Detect which cell encompasses the target text, then output its [x, y] center coordinate. 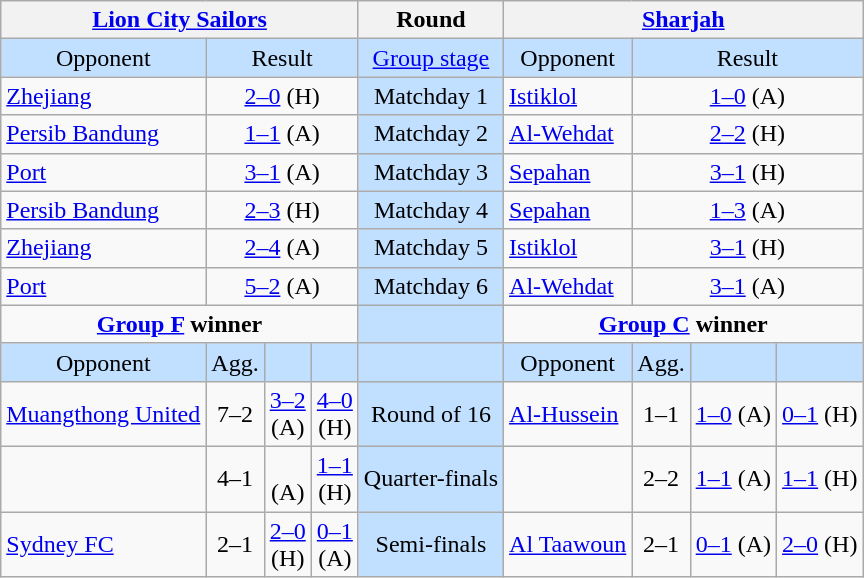
Matchday 2 [430, 134]
Group C winner [684, 324]
Matchday 6 [430, 286]
Al Taawoun [568, 544]
Lion City Sailors [180, 20]
2–3 (H) [282, 210]
4–0 (H) [334, 414]
2–2 [661, 478]
1–1 [661, 414]
1–3 (A) [748, 210]
Sydney FC [104, 544]
Round [430, 20]
Matchday 5 [430, 248]
2–2 (H) [748, 134]
7–2 [235, 414]
3–2 (A) [288, 414]
Group F winner [180, 324]
Semi-finals [430, 544]
0–1 (H) [820, 414]
5–2 (A) [282, 286]
Matchday 3 [430, 172]
Round of 16 [430, 414]
2–4 (A) [282, 248]
Quarter-finals [430, 478]
Al-Hussein [568, 414]
Matchday 1 [430, 96]
Sharjah [684, 20]
(A) [288, 478]
Matchday 4 [430, 210]
4–1 [235, 478]
Group stage [430, 58]
Muangthong United [104, 414]
